Search for the cell housing the specified text and yield its [X, Y] center coordinate. 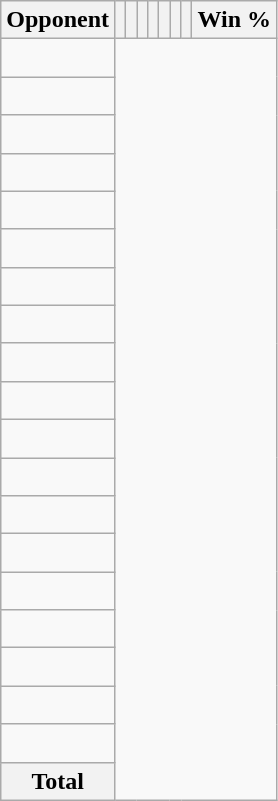
Opponent [58, 20]
Total [58, 781]
Win % [234, 20]
